Find where the given text appears and provide that cell's center as [X, Y] coordinate. 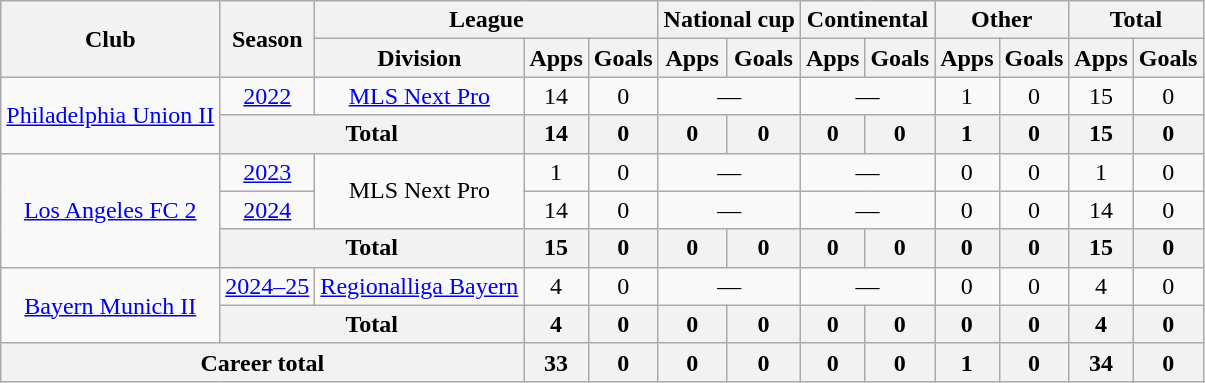
Other [1002, 20]
2024–25 [268, 286]
Career total [262, 362]
Philadelphia Union II [110, 115]
2023 [268, 172]
Regionalliga Bayern [420, 286]
Continental [867, 20]
34 [1101, 362]
Club [110, 39]
Division [420, 58]
33 [556, 362]
2024 [268, 210]
League [486, 20]
Los Angeles FC 2 [110, 210]
Bayern Munich II [110, 305]
Season [268, 39]
National cup [729, 20]
2022 [268, 96]
